From the cell containing the given text, extract its center point as [X, Y] coordinate. 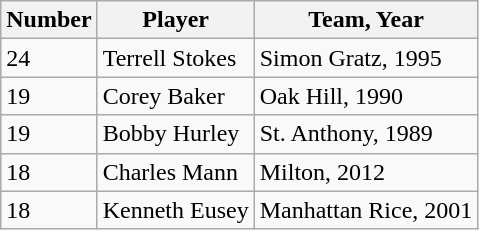
Simon Gratz, 1995 [366, 58]
Kenneth Eusey [176, 210]
Team, Year [366, 20]
Corey Baker [176, 96]
Charles Mann [176, 172]
24 [49, 58]
Manhattan Rice, 2001 [366, 210]
Number [49, 20]
Bobby Hurley [176, 134]
St. Anthony, 1989 [366, 134]
Terrell Stokes [176, 58]
Oak Hill, 1990 [366, 96]
Player [176, 20]
Milton, 2012 [366, 172]
